Locate the cell with the specified text and output its [x, y] center coordinate. 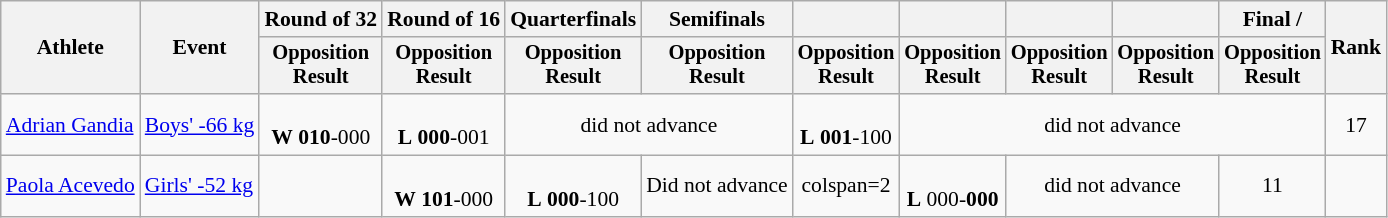
11 [1272, 186]
Quarterfinals [573, 19]
Event [200, 48]
Final / [1272, 19]
17 [1356, 124]
colspan=2 [846, 186]
Adrian Gandia [70, 124]
Semifinals [717, 19]
Rank [1356, 48]
L 001-100 [846, 124]
Round of 32 [320, 19]
W 010-000 [320, 124]
Paola Acevedo [70, 186]
Boys' -66 kg [200, 124]
Round of 16 [444, 19]
L 000-100 [573, 186]
L 000-000 [952, 186]
W 101-000 [444, 186]
L 000-001 [444, 124]
Girls' -52 kg [200, 186]
Athlete [70, 48]
Did not advance [717, 186]
